Extract the (x, y) coordinate from the center of the cell holding the provided text.  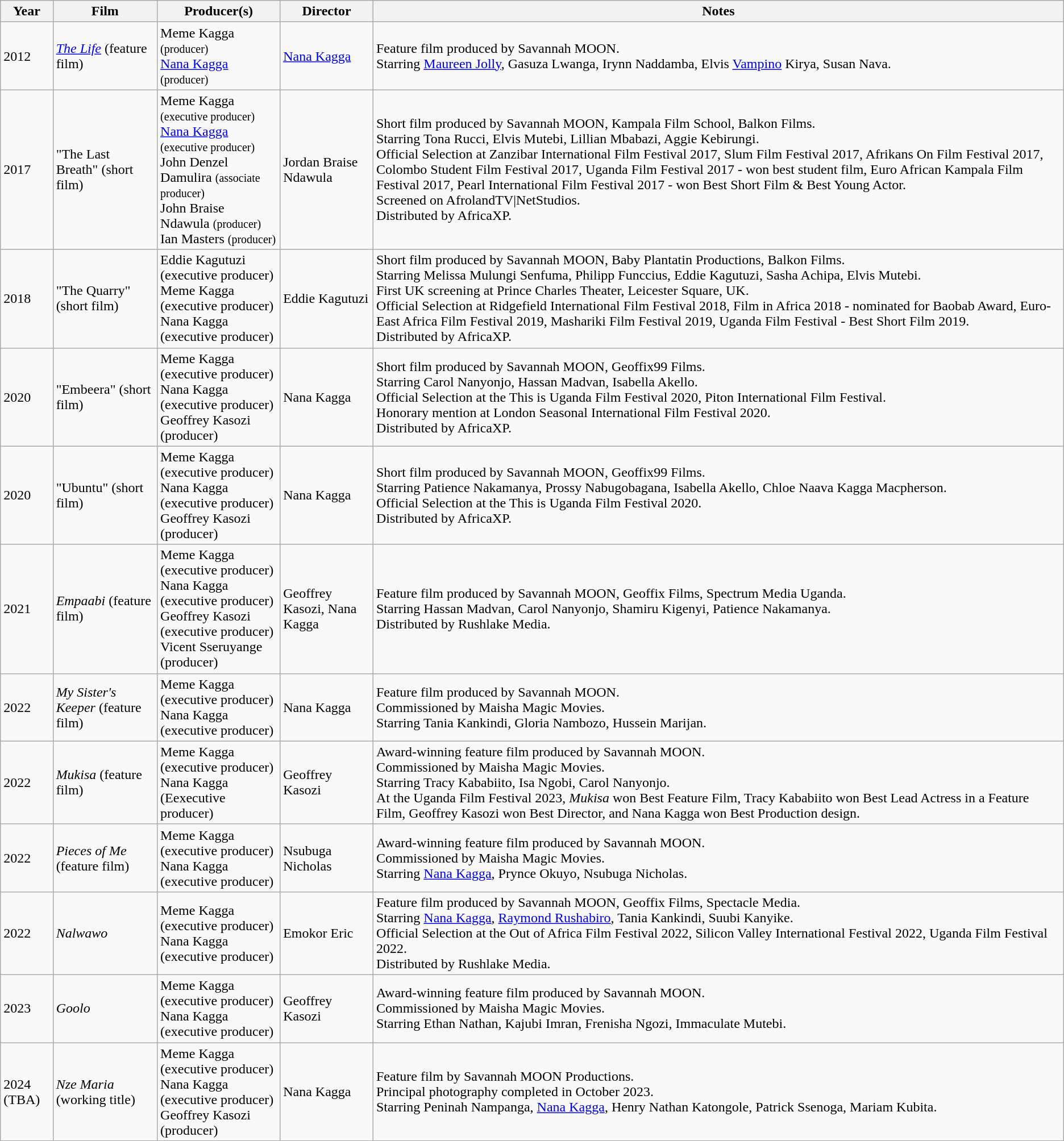
2017 (27, 169)
Notes (718, 11)
2021 (27, 609)
Film (105, 11)
Feature film produced by Savannah MOON.Commissioned by Maisha Magic Movies.Starring Tania Kankindi, Gloria Nambozo, Hussein Marijan. (718, 707)
Jordan Braise Ndawula (327, 169)
"The Quarry" (short film) (105, 299)
Director (327, 11)
Goolo (105, 1008)
The Life (feature film) (105, 56)
My Sister's Keeper (feature film) (105, 707)
Award-winning feature film produced by Savannah MOON.Commissioned by Maisha Magic Movies.Starring Nana Kagga, Prynce Okuyo, Nsubuga Nicholas. (718, 858)
Feature film produced by Savannah MOON.Starring Maureen Jolly, Gasuza Lwanga, Irynn Naddamba, Elvis Vampino Kirya, Susan Nava. (718, 56)
Nsubuga Nicholas (327, 858)
Emokor Eric (327, 933)
2012 (27, 56)
Eddie Kagutuzi (327, 299)
"Ubuntu" (short film) (105, 495)
Meme Kagga (producer) Nana Kagga (producer) (219, 56)
2023 (27, 1008)
2024 (TBA) (27, 1091)
"The Last Breath" (short film) (105, 169)
2018 (27, 299)
"Embeera" (short film) (105, 397)
Geoffrey Kasozi, Nana Kagga (327, 609)
Pieces of Me (feature film) (105, 858)
Meme Kagga (executive producer)Nana Kagga (Eexecutive producer) (219, 782)
Mukisa (feature film) (105, 782)
Nze Maria (working title) (105, 1091)
Year (27, 11)
Eddie Kagutuzi (executive producer)Meme Kagga (executive producer)Nana Kagga (executive producer) (219, 299)
Producer(s) (219, 11)
Empaabi (feature film) (105, 609)
Meme Kagga (executive producer)Nana Kagga (executive producer)Geoffrey Kasozi (executive producer)Vicent Sseruyange (producer) (219, 609)
Nalwawo (105, 933)
